Output the (X, Y) coordinate of the center of the cell containing the given text.  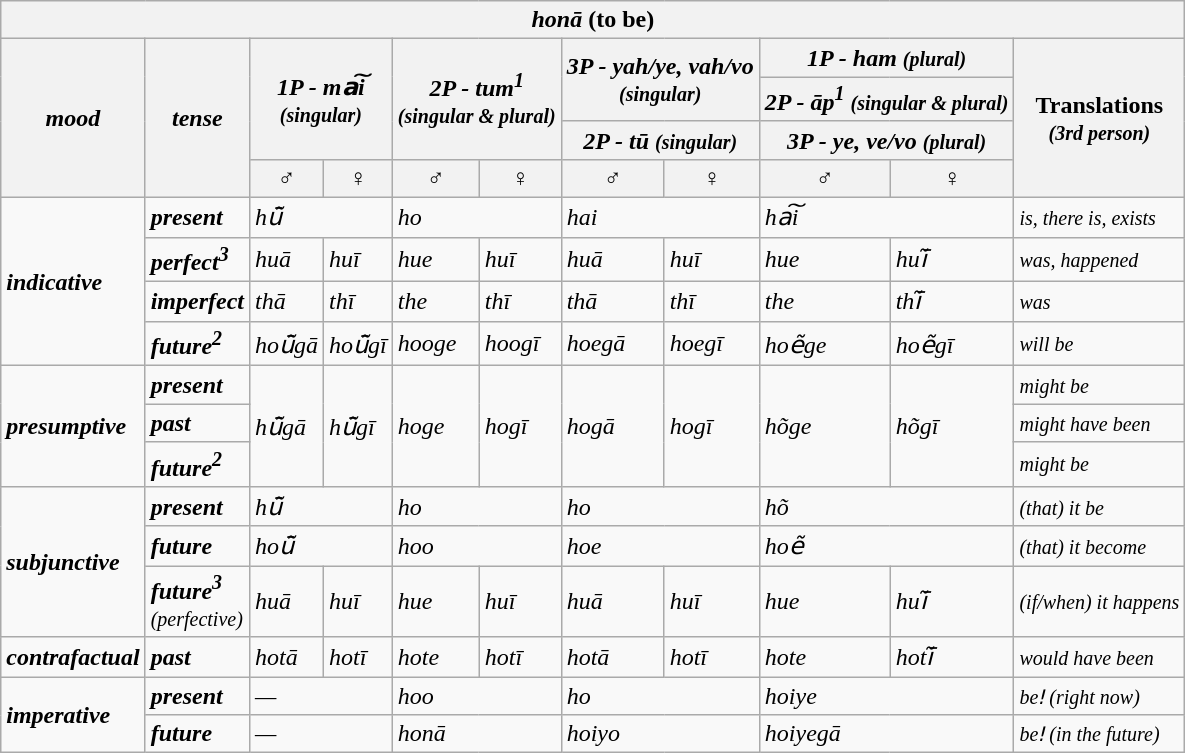
hū̃gī (358, 426)
might have been (1100, 423)
indicative (73, 282)
hoẽ (886, 546)
beǃ (right now) (1100, 696)
hoiyo (660, 734)
presumptive (73, 426)
Translations(3rd person) (1100, 118)
was, happened (1100, 260)
hõgī (952, 426)
3P - yah/ye, vah/vo(singular) (660, 80)
hai (660, 218)
perfect3 (197, 260)
hū̃gā (287, 426)
mood (73, 118)
would have been (1100, 657)
3P - ye, ve/vo (plural) (886, 140)
hoū̃gā (287, 344)
thī̃ (952, 302)
was (1100, 302)
ha͠i (886, 218)
hotī̃ (952, 657)
2P - tū (singular) (660, 140)
hoe (660, 546)
hoogī (520, 344)
hogā (612, 426)
2P - āp1 (singular & plural) (886, 100)
hoiye (886, 696)
future3(perfective) (197, 602)
hoge (436, 426)
honā (to be) (593, 20)
imperfect (197, 302)
subjunctive (73, 562)
contrafactual (73, 657)
hoū̃gī (358, 344)
tense (197, 118)
hoū̃ (322, 546)
(if/when) it happens (1100, 602)
1P - ma͠i(singular) (322, 100)
will be (1100, 344)
is, there is, exists (1100, 218)
(that) it become (1100, 546)
hõge (824, 426)
hoẽge (824, 344)
hoegī (712, 344)
(that) it be (1100, 506)
hoẽgī (952, 344)
honā (476, 734)
hooge (436, 344)
2P - tum1(singular & plural) (476, 100)
hõ (886, 506)
imperative (73, 715)
hoegā (612, 344)
hoiyegā (886, 734)
beǃ (in the future) (1100, 734)
1P - ham (plural) (886, 58)
